Pinpoint the cell where the given text exists, returning its (X, Y) midpoint coordinate. 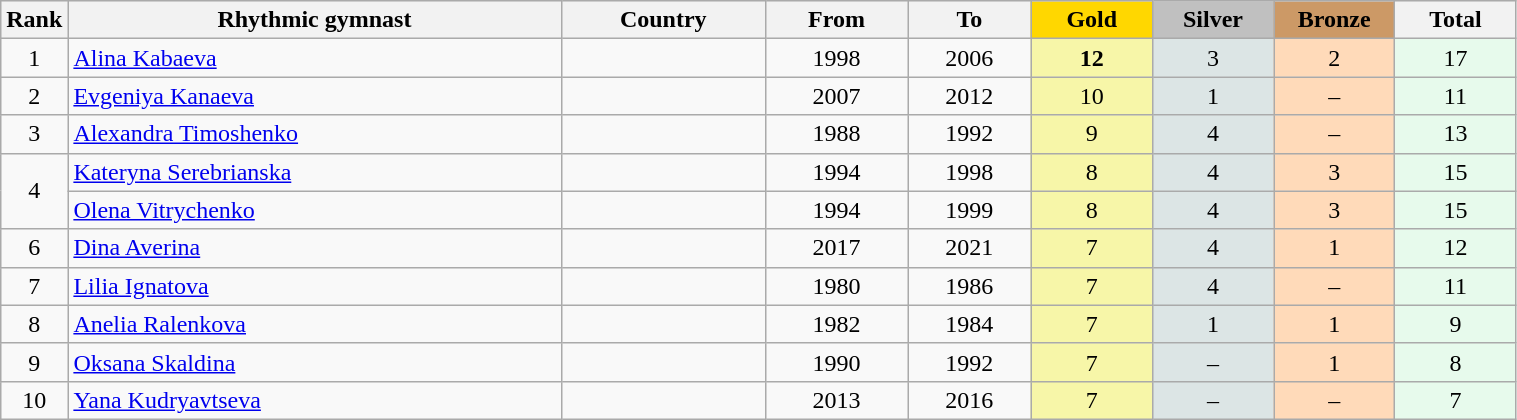
Evgeniya Kanaeva (314, 96)
1999 (970, 210)
2007 (836, 96)
Silver (1212, 20)
Oksana Skaldina (314, 362)
Yana Kudryavtseva (314, 400)
2012 (970, 96)
1986 (970, 286)
Anelia Ralenkova (314, 324)
Rhythmic gymnast (314, 20)
2016 (970, 400)
13 (1456, 134)
6 (34, 248)
Olena Vitrychenko (314, 210)
1990 (836, 362)
Rank (34, 20)
Dina Averina (314, 248)
1988 (836, 134)
2021 (970, 248)
Gold (1092, 20)
Bronze (1334, 20)
1980 (836, 286)
Lilia Ignatova (314, 286)
Alexandra Timoshenko (314, 134)
2017 (836, 248)
2006 (970, 58)
1982 (836, 324)
2013 (836, 400)
Total (1456, 20)
To (970, 20)
From (836, 20)
Alina Kabaeva (314, 58)
1984 (970, 324)
Kateryna Serebrianska (314, 172)
17 (1456, 58)
Country (663, 20)
